From the cell containing the given text, extract its center point as (x, y) coordinate. 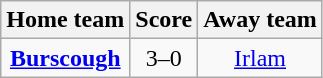
Irlam (260, 58)
Away team (260, 20)
Score (164, 20)
Home team (66, 20)
Burscough (66, 58)
3–0 (164, 58)
